Provide the (X, Y) coordinate of the cell's center where the given text is located.  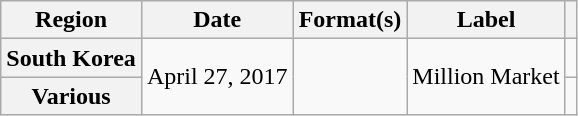
Format(s) (350, 20)
Date (217, 20)
April 27, 2017 (217, 77)
South Korea (72, 58)
Various (72, 96)
Region (72, 20)
Million Market (486, 77)
Label (486, 20)
